Capture the cell that displays the provided text and extract its (X, Y) central coordinate. 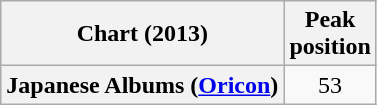
53 (330, 85)
Chart (2013) (142, 34)
Peakposition (330, 34)
Japanese Albums (Oricon) (142, 85)
